Identify which cell holds the provided text, then report its (x, y) central coordinate. 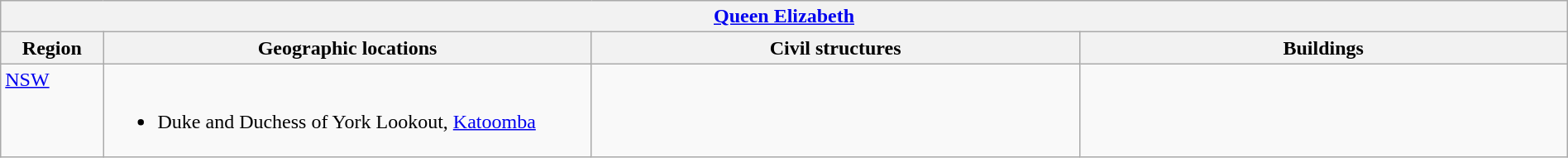
Civil structures (835, 48)
Queen Elizabeth (784, 17)
Buildings (1323, 48)
Geographic locations (347, 48)
NSW (52, 111)
Region (52, 48)
Duke and Duchess of York Lookout, Katoomba (347, 111)
